Provide the [X, Y] coordinate of the cell's center where the given text is located.  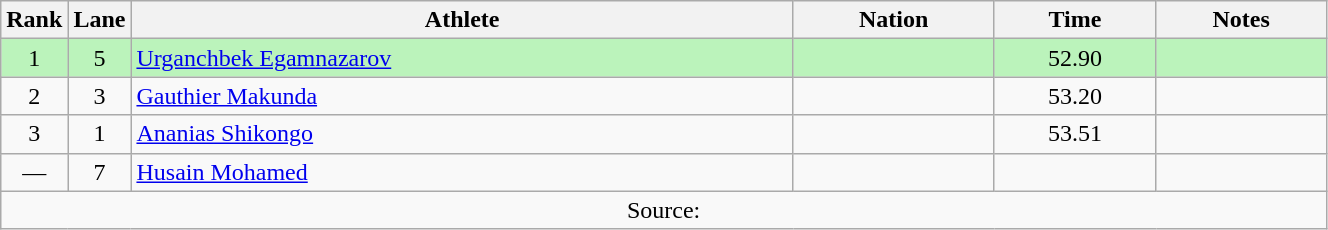
Ananias Shikongo [462, 134]
2 [34, 96]
7 [100, 172]
53.51 [1075, 134]
— [34, 172]
5 [100, 58]
52.90 [1075, 58]
Notes [1241, 20]
Urganchbek Egamnazarov [462, 58]
Lane [100, 20]
Source: [664, 210]
Athlete [462, 20]
Gauthier Makunda [462, 96]
Husain Mohamed [462, 172]
Rank [34, 20]
53.20 [1075, 96]
Time [1075, 20]
Nation [893, 20]
